Determine the (x, y) coordinate at the center of the cell enclosing the given text.  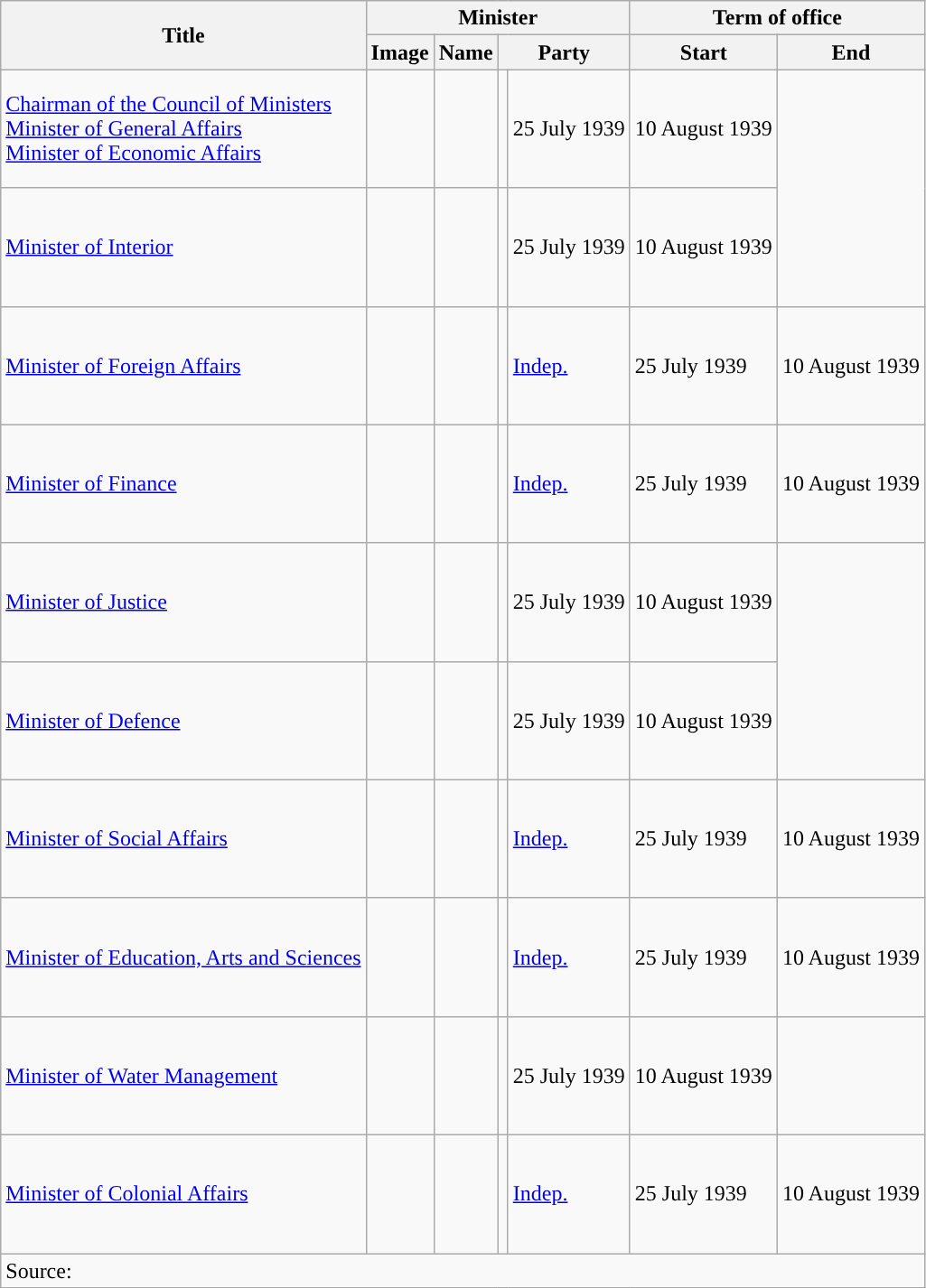
Minister of Education, Arts and Sciences (183, 957)
Minister of Interior (183, 247)
Minister of Justice (183, 602)
Minister of Water Management (183, 1075)
Minister of Defence (183, 721)
Minister of Finance (183, 484)
End (851, 52)
Name (466, 52)
Image (399, 52)
Chairman of the Council of Ministers Minister of General Affairs Minister of Economic Affairs (183, 128)
Source: (463, 1271)
Title (183, 35)
Minister of Colonial Affairs (183, 1194)
Minister of Foreign Affairs (183, 365)
Minister of Social Affairs (183, 838)
Start (703, 52)
Term of office (777, 18)
Minister (498, 18)
Party (564, 52)
